Pinpoint the cell where the given text exists, returning its [x, y] midpoint coordinate. 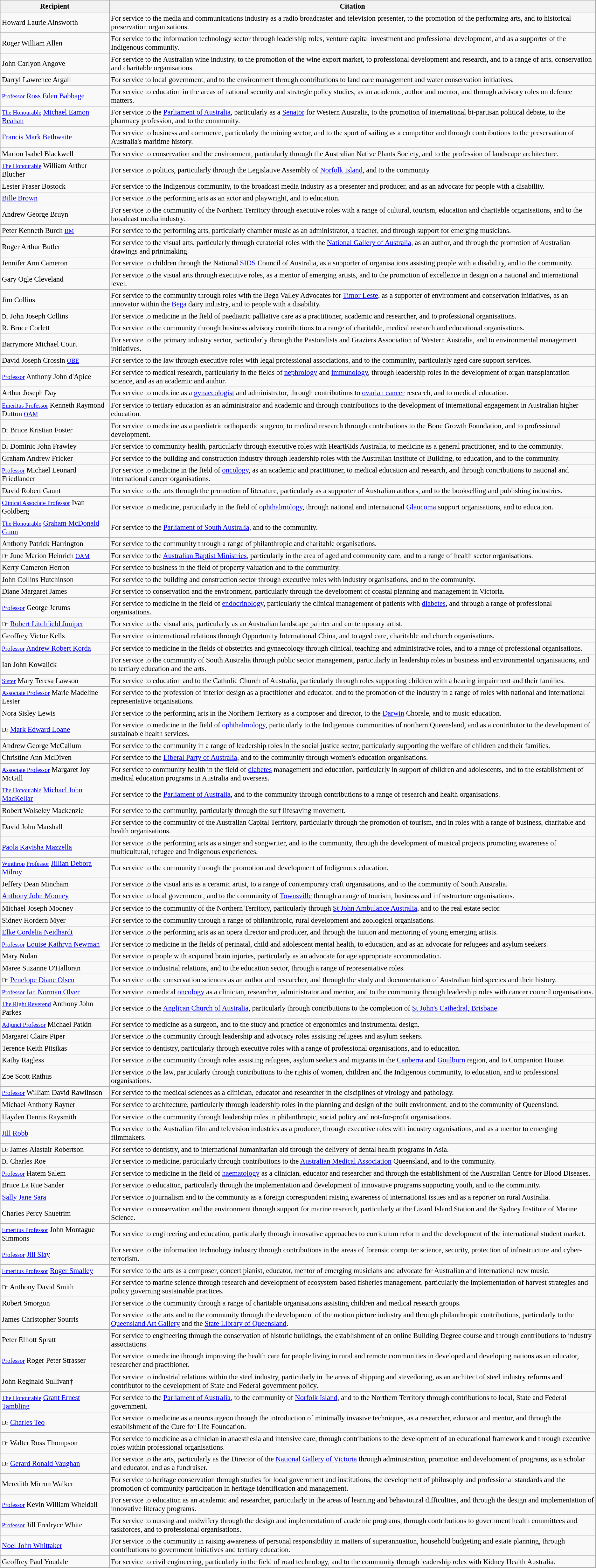
Roger Arthur Butler [55, 247]
For service to the law through executive roles with legal professional associations, and to the community, particularly aged care support services. [352, 360]
Dr Robert Litchfield Juniper [55, 624]
Marion Isabel Blackwell [55, 154]
Associate Professor Marie Madeline Lester [55, 697]
John Collins Hutchinson [55, 580]
Peter Elliott Spratt [55, 1340]
Emeritus Professor Kenneth Raymond Dutton OAM [55, 409]
Ian John Kowalick [55, 664]
For service to the Liberal Party of Australia, and to the community through women's education organisations. [352, 758]
Maree Suzanne O'Halloran [55, 968]
Darryl Lawrence Argall [55, 80]
Terence Keith Pitsikas [55, 1048]
Emeritus Professor Roger Smalley [55, 1271]
Dr Mark Edward Loane [55, 729]
Noel John Whittaker [55, 1546]
Dr Bruce Kristian Foster [55, 430]
The Honourable Grant Ernest Tambling [55, 1402]
The Honourable Michael Eamon Beahan [55, 116]
Professor William David Rawlinson [55, 1093]
For service to the Anglican Church of Australia, particularly through contributions to the completion of St John's Cathedral, Brisbane. [352, 1008]
Peter Kenneth Burch BM [55, 231]
Sally Jane Sara [55, 1197]
Dr Walter Ross Thompson [55, 1443]
Bille Brown [55, 198]
For service to the community through leadership roles in philanthropic, social policy and not-for-profit organisations. [352, 1117]
The Honourable Michael John MacKellar [55, 794]
Nora Sisley Lewis [55, 713]
David Joseph Crossin OBE [55, 360]
Professor George Jerums [55, 608]
For service to business in the field of property valuation and to the community. [352, 568]
Sister Mary Teresa Lawson [55, 681]
Dr Penelope Diane Olsen [55, 980]
For service to the community through the promotion and development of Indigenous education. [352, 868]
Dr Gerard Ronald Vaughan [55, 1464]
Margaret Claire Piper [55, 1036]
Mary Nolan [55, 956]
David John Marshall [55, 827]
Michael Anthony Rayner [55, 1105]
For service to the Parliament of Australia, and to the community through contributions to a range of research and health organisations. [352, 794]
For service to conservation and the environment, particularly through the development of coastal planning and management in Victoria. [352, 591]
Emeritus Professor John Montague Simmons [55, 1234]
For service to the performing arts as an actor and playwright, and to education. [352, 198]
Andrew George Bruyn [55, 214]
Diane Margaret James [55, 591]
Kerry Cameron Herron [55, 568]
Adjunct Professor Michael Patkin [55, 1025]
For service to the visual arts as a ceramic artist, to a range of contemporary craft organisations, and to the community of South Australia. [352, 884]
For service to people with acquired brain injuries, particularly as an advocate for age appropriate accommodation. [352, 956]
Professor Hatem Salem [55, 1173]
Dr June Marion Heinrich OAM [55, 556]
For service to the community through business advisory contributions to a range of charitable, medical research and educational organisations. [352, 328]
Meredith Mirron Walker [55, 1484]
For service to the performing arts in the Northern Territory as a composer and director, to the Darwin Chorale, and to music education. [352, 713]
For service to the community through leadership and advocacy roles assisting refugees and asylum seekers. [352, 1036]
Howard Laurie Ainsworth [55, 23]
For service to the building and construction sector through executive roles with industry organisations, and to the community. [352, 580]
Dr Charles Teo [55, 1422]
James Christopher Sourris [55, 1319]
Professor Ross Eden Babbage [55, 96]
Anthony Patrick Harrington [55, 544]
Michael Joseph Mooney [55, 908]
Professor Andrew Robert Korda [55, 648]
Christine Ann McDiven [55, 758]
Recipient [55, 6]
For service to medicine as a surgeon, and to the study and practice of ergonomics and instrumental design. [352, 1025]
For service to the Australian Baptist Ministries, particularly in the area of aged and community care, and to a range of health sector organisations. [352, 556]
For service to industrial relations, and to the education sector, through a range of representative roles. [352, 968]
Jim Collins [55, 300]
Robert Smorgon [55, 1303]
Graham Andrew Fricker [55, 458]
For service to dentistry, and to international humanitarian aid through the delivery of dental health programs in Asia. [352, 1149]
Elke Cordelia Neidhardt [55, 932]
Jennifer Ann Cameron [55, 263]
For service to the community, particularly through the surf lifesaving movement. [352, 811]
John Carlyon Angove [55, 64]
Professor Michael Leonard Friedlander [55, 475]
Barrymore Michael Court [55, 344]
Professor Jill Slay [55, 1254]
For service to the community through a range of philanthropic and charitable organisations. [352, 544]
Geoffrey Paul Youdale [55, 1562]
Professor Louise Kathryn Newman [55, 944]
Arthur Joseph Day [55, 393]
The Honourable William Arthur Blucher [55, 170]
Roger William Allen [55, 43]
R. Bruce Corlett [55, 328]
For service to the visual arts, particularly as an Australian landscape painter and contemporary artist. [352, 624]
Dr Charles Roe [55, 1161]
John Reginald Sullivan† [55, 1381]
Bruce La Rue Sander [55, 1185]
For service to medicine as a gynaecologist and administrator, through contributions to ovarian cancer research, and to medical education. [352, 393]
For service to local government, and to the environment through contributions to land care management and water conservation initiatives. [352, 80]
Dr Dominic John Frawley [55, 446]
Charles Percy Shuetrim [55, 1214]
Andrew George McCallum [55, 745]
For service to the performing arts as an opera director and producer, and through the tuition and mentoring of young emerging artists. [352, 932]
For service to the performing arts, particularly chamber music as an administrator, a teacher, and through support for emerging musicians. [352, 231]
Associate Professor Margaret Joy McGill [55, 774]
Clinical Associate Professor Ivan Goldberg [55, 507]
Zoe Scott Rathus [55, 1077]
The Honourable Graham McDonald Gunn [55, 528]
David Robert Gaunt [55, 491]
Anthony John Mooney [55, 896]
Professor Jill Fredryce White [55, 1525]
The Right Reverend Anthony John Parkes [55, 1008]
Jill Robb [55, 1133]
Professor Roger Peter Strasser [55, 1361]
For service to the community of the Northern Territory, particularly through St John Ambulance Australia, and to the real estate sector. [352, 908]
Professor Kevin William Wheldall [55, 1504]
Lester Fraser Bostock [55, 186]
Dr John Joseph Collins [55, 316]
Sidney Hordern Myer [55, 920]
For service to the community through a range of charitable organisations assisting children and medical research groups. [352, 1303]
Gary Ogle Cleveland [55, 279]
For service to medicine, particularly through contributions to the Australian Medical Association Queensland, and to the community. [352, 1161]
For service to international relations through Opportunity International China, and to aged care, charitable and church organisations. [352, 636]
Jeffery Dean Mincham [55, 884]
For service to politics, particularly through the Legislative Assembly of Norfolk Island, and to the community. [352, 170]
Professor Ian Norman Olver [55, 992]
For service to the medical sciences as a clinician, educator and researcher in the disciplines of virology and pathology. [352, 1093]
For service to the community through a range of philanthropic, rural development and zoological organisations. [352, 920]
For service to medicine in the field of paediatric palliative care as a practitioner, academic and researcher, and to professional organisations. [352, 316]
For service to education, particularly through the implementation and development of innovative programs supporting youth, and to the community. [352, 1185]
Kathy Ragless [55, 1060]
Professor Anthony John d'Apice [55, 377]
Winthrop Professor Jillian Debora Milroy [55, 868]
Paola Kavisha Mazzella [55, 848]
Francis Mark Bethwaite [55, 137]
Hayden Dennis Raysmith [55, 1117]
Dr James Alastair Robertson [55, 1149]
Dr Anthony David Smith [55, 1287]
For service to local government, and to the community of Townsville through a range of tourism, business and infrastructure organisations. [352, 896]
Citation [352, 6]
Geoffrey Victor Kells [55, 636]
Robert Wolseley Mackenzie [55, 811]
For service to the Parliament of South Australia, and to the community. [352, 528]
For service to dentistry, particularly through executive roles with a range of professional organisations, and to education. [352, 1048]
